For the text-containing cell, return its midpoint in (x, y) coordinate format. 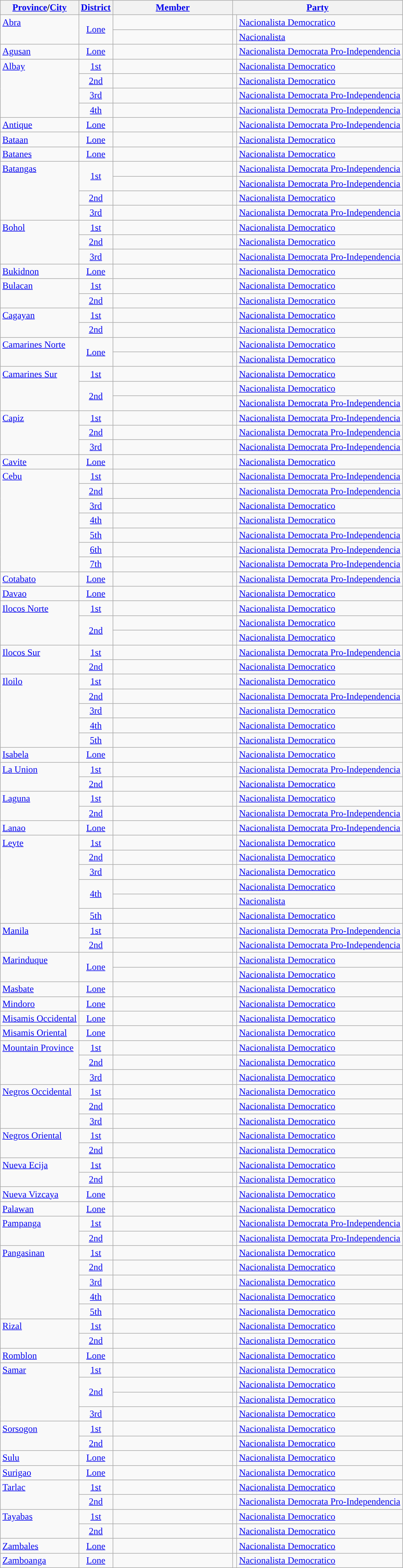
Nueva Vizcaya (40, 1194)
Antique (40, 125)
Mindoro (40, 1004)
Bulacan (40, 293)
Camarines Sur (40, 388)
Palawan (40, 1209)
6th (96, 550)
Cavite (40, 462)
Cagayan (40, 323)
Agusan (40, 52)
Batanes (40, 154)
Isabela (40, 755)
Davao (40, 593)
Albay (40, 88)
Iloilo (40, 711)
Manila (40, 938)
Tayabas (40, 1524)
Ilocos Sur (40, 660)
Cebu (40, 520)
Pampanga (40, 1231)
Pangasinan (40, 1282)
Mountain Province (40, 1062)
Lanao (40, 828)
Abra (40, 30)
Zambales (40, 1546)
Sorsogon (40, 1436)
Negros Occidental (40, 1106)
Bataan (40, 139)
Nueva Ecija (40, 1172)
La Union (40, 777)
Tarlac (40, 1494)
Negros Oriental (40, 1143)
Camarines Norte (40, 352)
Masbate (40, 989)
Capiz (40, 432)
Rizal (40, 1333)
Member (173, 8)
District (96, 8)
Ilocos Norte (40, 623)
Party (317, 8)
Romblon (40, 1355)
Surigao (40, 1473)
Zamboanga (40, 1560)
Leyte (40, 879)
Marinduque (40, 967)
Bukidnon (40, 271)
Misamis Oriental (40, 1033)
Cotabato (40, 579)
Province/City (40, 8)
Misamis Occidental (40, 1018)
Laguna (40, 806)
Batangas (40, 191)
Bohol (40, 242)
Samar (40, 1392)
Sulu (40, 1458)
7th (96, 564)
